Find where the given text appears and provide that cell's center as [x, y] coordinate. 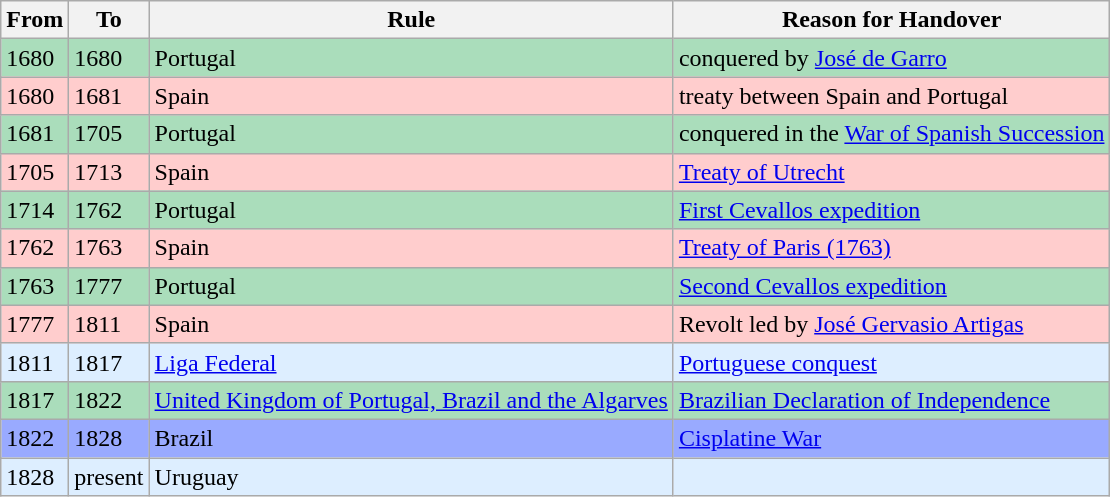
First Cevallos expedition [892, 210]
1713 [109, 172]
Liga Federal [411, 362]
conquered by José de Garro [892, 58]
Second Cevallos expedition [892, 286]
To [109, 20]
Rule [411, 20]
United Kingdom of Portugal, Brazil and the Algarves [411, 400]
Cisplatine War [892, 438]
Brazil [411, 438]
treaty between Spain and Portugal [892, 96]
present [109, 477]
Uruguay [411, 477]
Portuguese conquest [892, 362]
conquered in the War of Spanish Succession [892, 134]
1714 [35, 210]
Brazilian Declaration of Independence [892, 400]
From [35, 20]
Treaty of Utrecht [892, 172]
Revolt led by José Gervasio Artigas [892, 324]
Reason for Handover [892, 20]
Treaty of Paris (1763) [892, 248]
